Pinpoint the cell where the given text exists, returning its [x, y] midpoint coordinate. 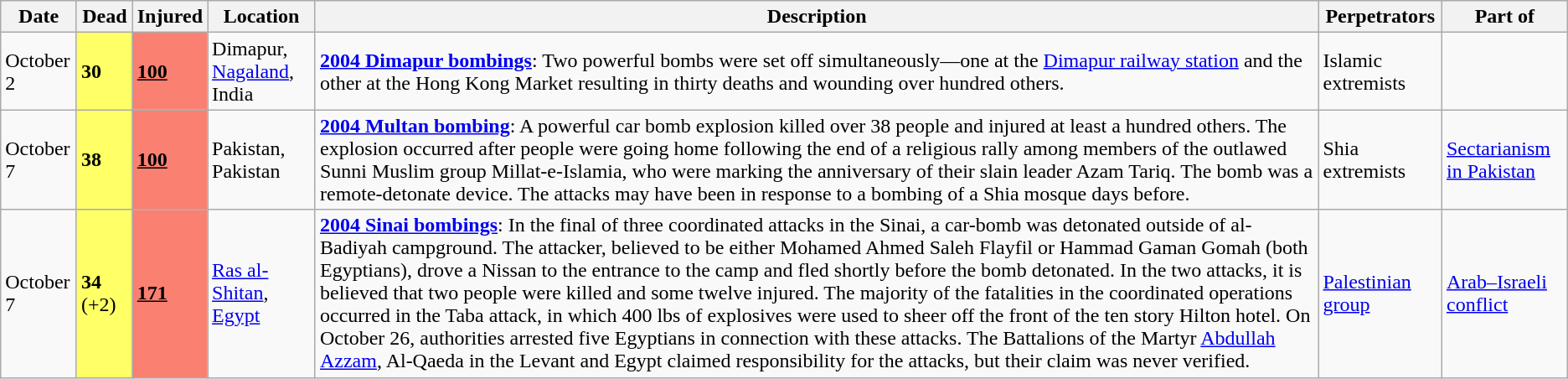
October 2 [39, 71]
Perpetrators [1380, 17]
Injured [169, 17]
30 [104, 71]
Arab–Israeli conflict [1504, 293]
Shia extremists [1380, 159]
Sectarianism in Pakistan [1504, 159]
Islamic extremists [1380, 71]
Description [817, 17]
171 [169, 293]
Part of [1504, 17]
Location [261, 17]
Pakistan, Pakistan [261, 159]
Dimapur, Nagaland, India [261, 71]
Palestinian group [1380, 293]
38 [104, 159]
Dead [104, 17]
34 (+2) [104, 293]
Ras al-Shitan, Egypt [261, 293]
Date [39, 17]
